Locate the cell with the specified text and output its [x, y] center coordinate. 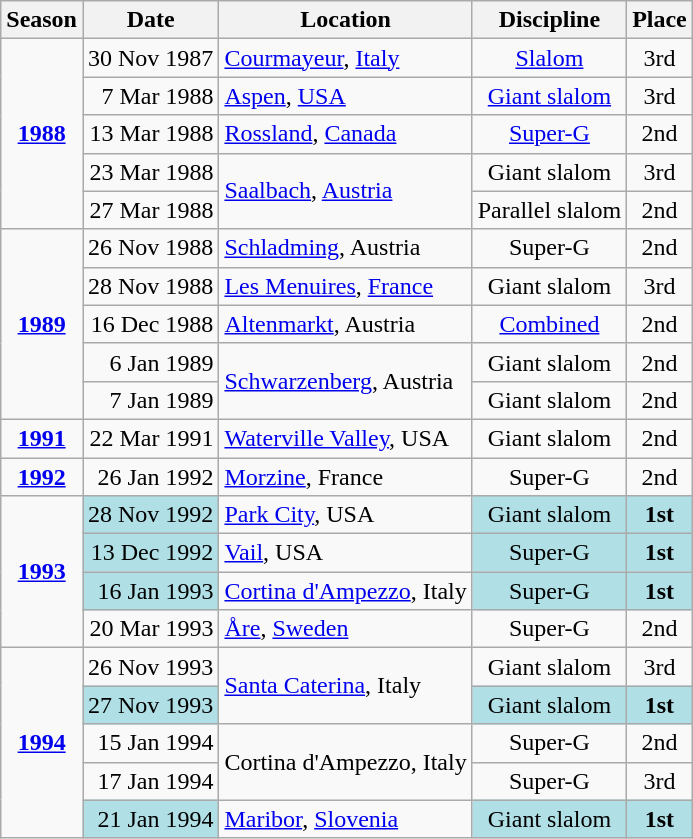
7 Jan 1989 [150, 400]
7 Mar 1988 [150, 96]
Slalom [549, 58]
Courmayeur, Italy [346, 58]
27 Nov 1993 [150, 705]
Vail, USA [346, 553]
26 Nov 1988 [150, 248]
Place [660, 20]
Location [346, 20]
1988 [42, 134]
1989 [42, 324]
26 Jan 1992 [150, 477]
Combined [549, 324]
21 Jan 1994 [150, 819]
1993 [42, 572]
Santa Caterina, Italy [346, 686]
17 Jan 1994 [150, 781]
Les Menuires, France [346, 286]
16 Dec 1988 [150, 324]
Rossland, Canada [346, 134]
22 Mar 1991 [150, 438]
Maribor, Slovenia [346, 819]
13 Mar 1988 [150, 134]
Date [150, 20]
13 Dec 1992 [150, 553]
Parallel slalom [549, 210]
Waterville Valley, USA [346, 438]
1991 [42, 438]
Schwarzenberg, Austria [346, 381]
Aspen, USA [346, 96]
Schladming, Austria [346, 248]
Park City, USA [346, 515]
27 Mar 1988 [150, 210]
Altenmarkt, Austria [346, 324]
6 Jan 1989 [150, 362]
1994 [42, 743]
1992 [42, 477]
15 Jan 1994 [150, 743]
Season [42, 20]
30 Nov 1987 [150, 58]
16 Jan 1993 [150, 591]
26 Nov 1993 [150, 667]
Morzine, France [346, 477]
28 Nov 1988 [150, 286]
23 Mar 1988 [150, 172]
20 Mar 1993 [150, 629]
Åre, Sweden [346, 629]
28 Nov 1992 [150, 515]
Discipline [549, 20]
Saalbach, Austria [346, 191]
